Detect which cell encompasses the target text, then output its (X, Y) center coordinate. 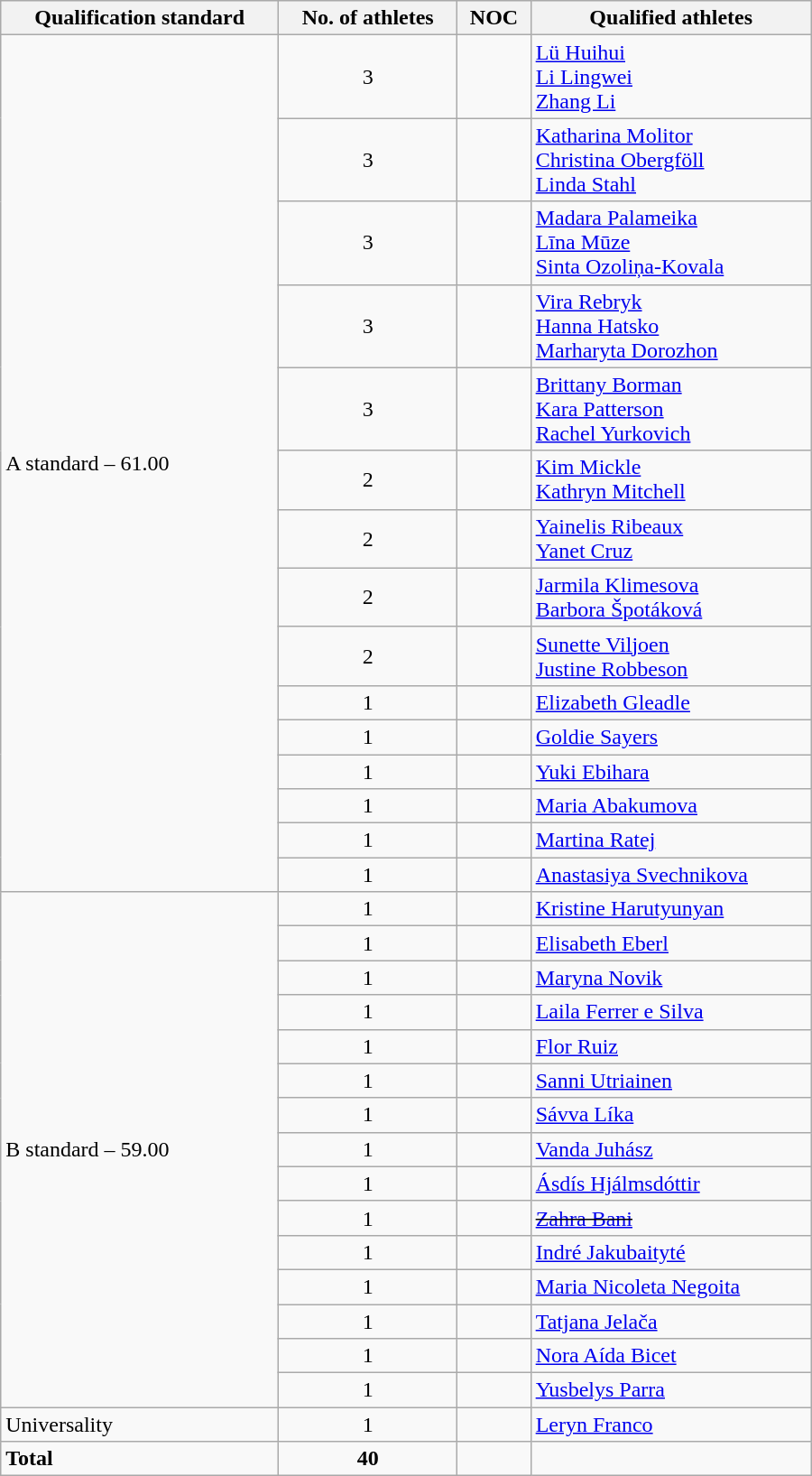
Jarmila KlimesovaBarbora Špotáková (671, 598)
Elizabeth Gleadle (671, 702)
Maryna Novik (671, 978)
Indré Jakubaityté (671, 1252)
Flor Ruiz (671, 1046)
Katharina MolitorChristina ObergföllLinda Stahl (671, 160)
Madara PalameikaLīna MūzeSinta Ozoliņa-Kovala (671, 243)
Tatjana Jelača (671, 1321)
Universality (140, 1425)
No. of athletes (368, 18)
Laila Ferrer e Silva (671, 1012)
Kristine Harutyunyan (671, 909)
Brittany BormanKara PattersonRachel Yurkovich (671, 409)
Elisabeth Eberl (671, 943)
A standard – 61.00 (140, 464)
Yusbelys Parra (671, 1390)
Anastasiya Svechnikova (671, 875)
Martina Ratej (671, 840)
Maria Nicoleta Negoita (671, 1286)
Qualified athletes (671, 18)
Sanni Utriainen (671, 1081)
Qualification standard (140, 18)
Goldie Sayers (671, 737)
Maria Abakumova (671, 806)
Sávva Líka (671, 1115)
Kim MickleKathryn Mitchell (671, 480)
40 (368, 1459)
Yainelis RibeauxYanet Cruz (671, 538)
NOC (494, 18)
Sunette ViljoenJustine Robbeson (671, 655)
Ásdís Hjálmsdóttir (671, 1184)
B standard – 59.00 (140, 1150)
Vanda Juhász (671, 1149)
Leryn Franco (671, 1425)
Zahra Bani (671, 1218)
Total (140, 1459)
Vira RebrykHanna HatskoMarharyta Dorozhon (671, 326)
Nora Aída Bicet (671, 1356)
Lü HuihuiLi LingweiZhang Li (671, 77)
Yuki Ebihara (671, 772)
